Output the (x, y) coordinate of the center of the cell containing the given text.  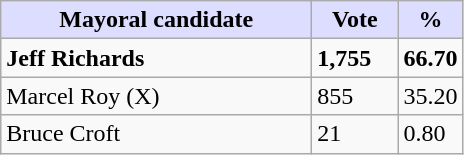
Bruce Croft (156, 134)
21 (355, 134)
1,755 (355, 58)
Jeff Richards (156, 58)
855 (355, 96)
35.20 (430, 96)
Marcel Roy (X) (156, 96)
66.70 (430, 58)
0.80 (430, 134)
Mayoral candidate (156, 20)
% (430, 20)
Vote (355, 20)
